Output the [x, y] coordinate of the center of the cell containing the given text.  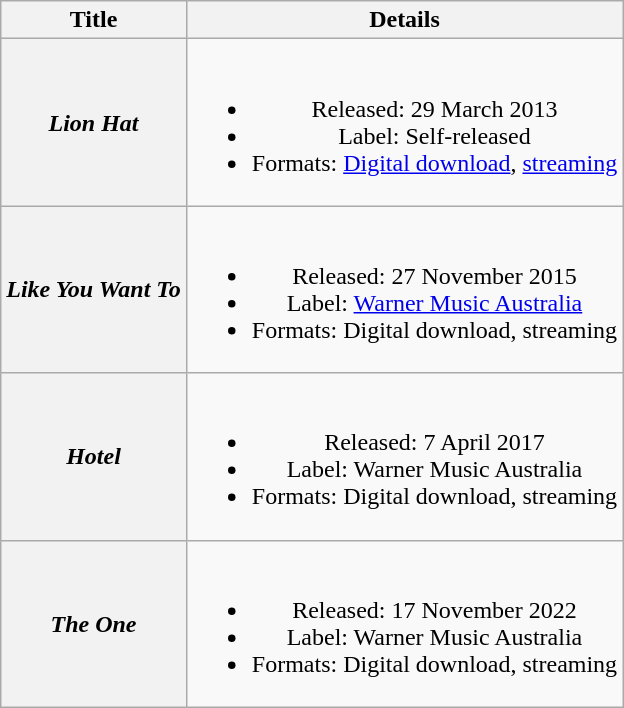
Released: 7 April 2017Label: Warner Music AustraliaFormats: Digital download, streaming [404, 456]
Released: 17 November 2022Label: Warner Music AustraliaFormats: Digital download, streaming [404, 624]
Like You Want To [94, 290]
Lion Hat [94, 122]
Released: 27 November 2015Label: Warner Music Australia Formats: Digital download, streaming [404, 290]
Released: 29 March 2013Label: Self-releasedFormats: Digital download, streaming [404, 122]
Title [94, 20]
The One [94, 624]
Details [404, 20]
Hotel [94, 456]
